Detect which cell encompasses the target text, then output its (x, y) center coordinate. 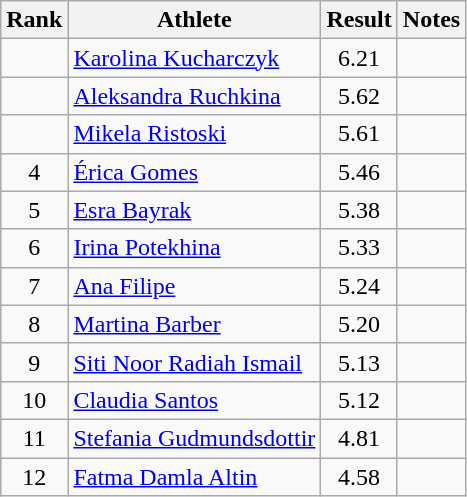
5.46 (359, 172)
5.38 (359, 210)
5.12 (359, 400)
7 (34, 286)
5.61 (359, 134)
Athlete (194, 20)
9 (34, 362)
Ana Filipe (194, 286)
Claudia Santos (194, 400)
11 (34, 438)
Rank (34, 20)
5 (34, 210)
5.62 (359, 96)
5.33 (359, 248)
Irina Potekhina (194, 248)
Karolina Kucharczyk (194, 58)
6 (34, 248)
Esra Bayrak (194, 210)
Notes (431, 20)
8 (34, 324)
5.20 (359, 324)
5.24 (359, 286)
4.58 (359, 477)
4 (34, 172)
10 (34, 400)
Mikela Ristoski (194, 134)
Fatma Damla Altin (194, 477)
5.13 (359, 362)
Aleksandra Ruchkina (194, 96)
Stefania Gudmundsdottir (194, 438)
Result (359, 20)
6.21 (359, 58)
Siti Noor Radiah Ismail (194, 362)
4.81 (359, 438)
12 (34, 477)
Martina Barber (194, 324)
Érica Gomes (194, 172)
